Find where the given text appears and provide that cell's center as (x, y) coordinate. 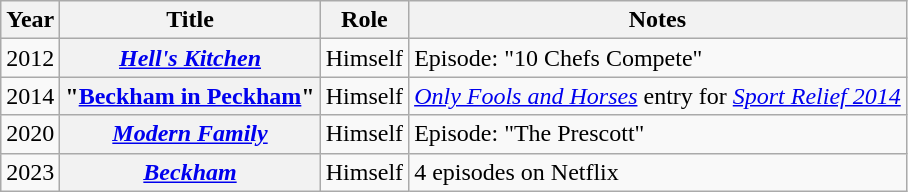
Notes (658, 20)
2012 (30, 58)
"Beckham in Peckham" (190, 96)
Beckham (190, 172)
Title (190, 20)
Episode: "The Prescott" (658, 134)
Only Fools and Horses entry for Sport Relief 2014 (658, 96)
Role (364, 20)
Hell's Kitchen (190, 58)
4 episodes on Netflix (658, 172)
Episode: "10 Chefs Compete" (658, 58)
2020 (30, 134)
Modern Family (190, 134)
2014 (30, 96)
Year (30, 20)
2023 (30, 172)
